For the text-containing cell, return its midpoint in (X, Y) coordinate format. 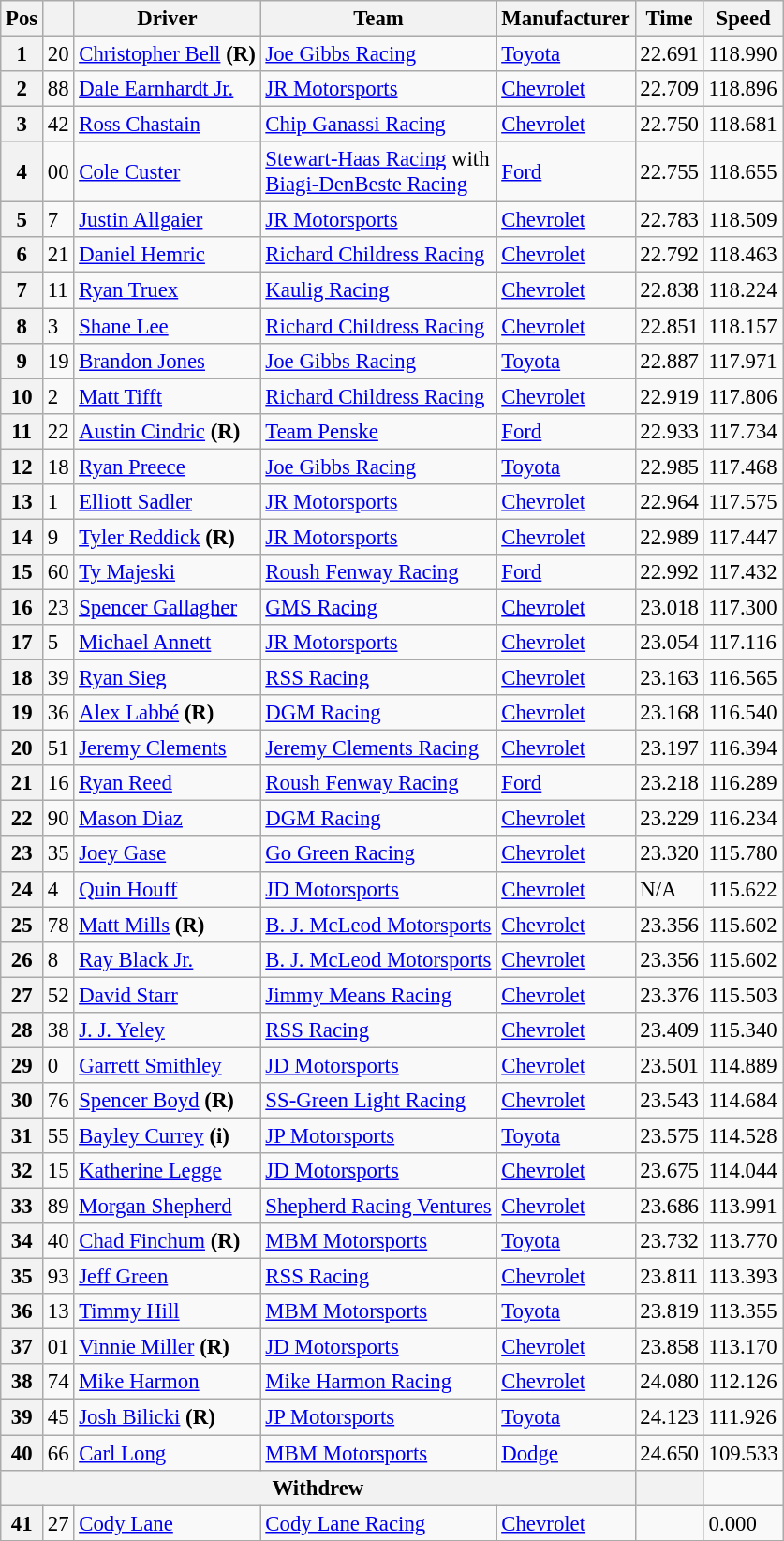
Jeff Green (167, 1277)
22.933 (669, 431)
109.533 (744, 1453)
118.463 (744, 256)
90 (58, 819)
116.540 (744, 713)
113.770 (744, 1241)
114.528 (744, 1135)
25 (22, 925)
Katherine Legge (167, 1171)
23.686 (669, 1207)
David Starr (167, 995)
N/A (669, 889)
24.650 (669, 1453)
Mason Diaz (167, 819)
22.964 (669, 502)
14 (22, 537)
89 (58, 1207)
41 (22, 1523)
117.806 (744, 396)
23.575 (669, 1135)
6 (22, 256)
Dodge (566, 1453)
Morgan Shepherd (167, 1207)
Ty Majeski (167, 572)
117.300 (744, 607)
22.851 (669, 326)
118.509 (744, 220)
Joey Gase (167, 854)
Austin Cindric (R) (167, 431)
00 (58, 172)
Time (669, 19)
117.971 (744, 361)
Dale Earnhardt Jr. (167, 89)
23.858 (669, 1347)
Manufacturer (566, 19)
22.755 (669, 172)
10 (22, 396)
31 (22, 1135)
22.783 (669, 220)
Jeremy Clements (167, 748)
GMS Racing (378, 607)
60 (58, 572)
52 (58, 995)
24 (22, 889)
118.681 (744, 125)
23.501 (669, 1065)
0 (58, 1065)
114.889 (744, 1065)
23.811 (669, 1277)
117.116 (744, 643)
Matt Tifft (167, 396)
117.447 (744, 537)
Timmy Hill (167, 1311)
118.990 (744, 54)
23.168 (669, 713)
76 (58, 1101)
23.229 (669, 819)
114.684 (744, 1101)
Cody Lane Racing (378, 1523)
118.224 (744, 290)
117.468 (744, 467)
22.750 (669, 125)
Ray Black Jr. (167, 959)
51 (58, 748)
Ryan Reed (167, 783)
22.985 (669, 467)
115.503 (744, 995)
23.376 (669, 995)
SS-Green Light Racing (378, 1101)
Spencer Gallagher (167, 607)
01 (58, 1347)
Team (378, 19)
Matt Mills (R) (167, 925)
111.926 (744, 1417)
23.163 (669, 678)
34 (22, 1241)
Kaulig Racing (378, 290)
23.409 (669, 1030)
93 (58, 1277)
22.792 (669, 256)
Christopher Bell (R) (167, 54)
45 (58, 1417)
115.340 (744, 1030)
23.197 (669, 748)
Brandon Jones (167, 361)
Jeremy Clements Racing (378, 748)
22.887 (669, 361)
Carl Long (167, 1453)
30 (22, 1101)
116.565 (744, 678)
Elliott Sadler (167, 502)
55 (58, 1135)
116.234 (744, 819)
115.780 (744, 854)
Speed (744, 19)
Ryan Truex (167, 290)
23.018 (669, 607)
116.289 (744, 783)
116.394 (744, 748)
Michael Annett (167, 643)
Justin Allgaier (167, 220)
Stewart-Haas Racing with Biagi-DenBeste Racing (378, 172)
Vinnie Miller (R) (167, 1347)
22.691 (669, 54)
Go Green Racing (378, 854)
117.575 (744, 502)
Mike Harmon (167, 1382)
28 (22, 1030)
22.992 (669, 572)
23.675 (669, 1171)
66 (58, 1453)
29 (22, 1065)
24.123 (669, 1417)
22.709 (669, 89)
Ross Chastain (167, 125)
Spencer Boyd (R) (167, 1101)
Bayley Currey (i) (167, 1135)
17 (22, 643)
117.432 (744, 572)
Chip Ganassi Racing (378, 125)
118.655 (744, 172)
23.543 (669, 1101)
Shepherd Racing Ventures (378, 1207)
114.044 (744, 1171)
22.838 (669, 290)
Cody Lane (167, 1523)
117.734 (744, 431)
78 (58, 925)
Quin Houff (167, 889)
112.126 (744, 1382)
26 (22, 959)
Alex Labbé (R) (167, 713)
Driver (167, 19)
12 (22, 467)
33 (22, 1207)
Cole Custer (167, 172)
Ryan Preece (167, 467)
Shane Lee (167, 326)
23.054 (669, 643)
88 (58, 89)
J. J. Yeley (167, 1030)
Tyler Reddick (R) (167, 537)
22.919 (669, 396)
Team Penske (378, 431)
23.218 (669, 783)
Jimmy Means Racing (378, 995)
118.896 (744, 89)
22.989 (669, 537)
74 (58, 1382)
113.991 (744, 1207)
118.157 (744, 326)
42 (58, 125)
Ryan Sieg (167, 678)
Withdrew (318, 1488)
32 (22, 1171)
0.000 (744, 1523)
Pos (22, 19)
Mike Harmon Racing (378, 1382)
Garrett Smithley (167, 1065)
24.080 (669, 1382)
23.732 (669, 1241)
23.320 (669, 854)
115.622 (744, 889)
Daniel Hemric (167, 256)
Chad Finchum (R) (167, 1241)
113.170 (744, 1347)
113.355 (744, 1311)
113.393 (744, 1277)
Josh Bilicki (R) (167, 1417)
37 (22, 1347)
23.819 (669, 1311)
